Determine the [X, Y] coordinate at the center of the cell enclosing the given text.  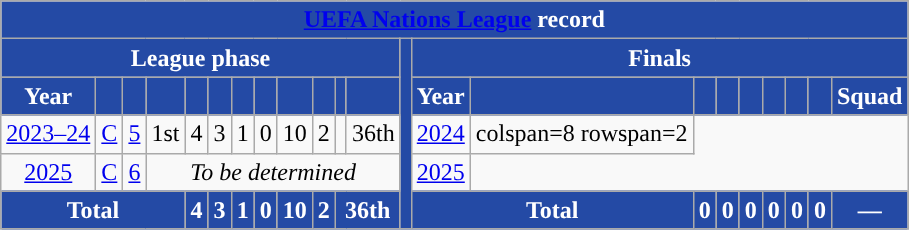
2024 [440, 134]
Finals [660, 58]
Squad [869, 96]
— [869, 210]
UEFA Nations League record [454, 20]
To be determined [273, 172]
2023–24 [48, 134]
6 [134, 172]
League phase [200, 58]
colspan=8 rowspan=2 [582, 134]
5 [134, 134]
1st [166, 134]
